Find where the given text appears and provide that cell's center as (x, y) coordinate. 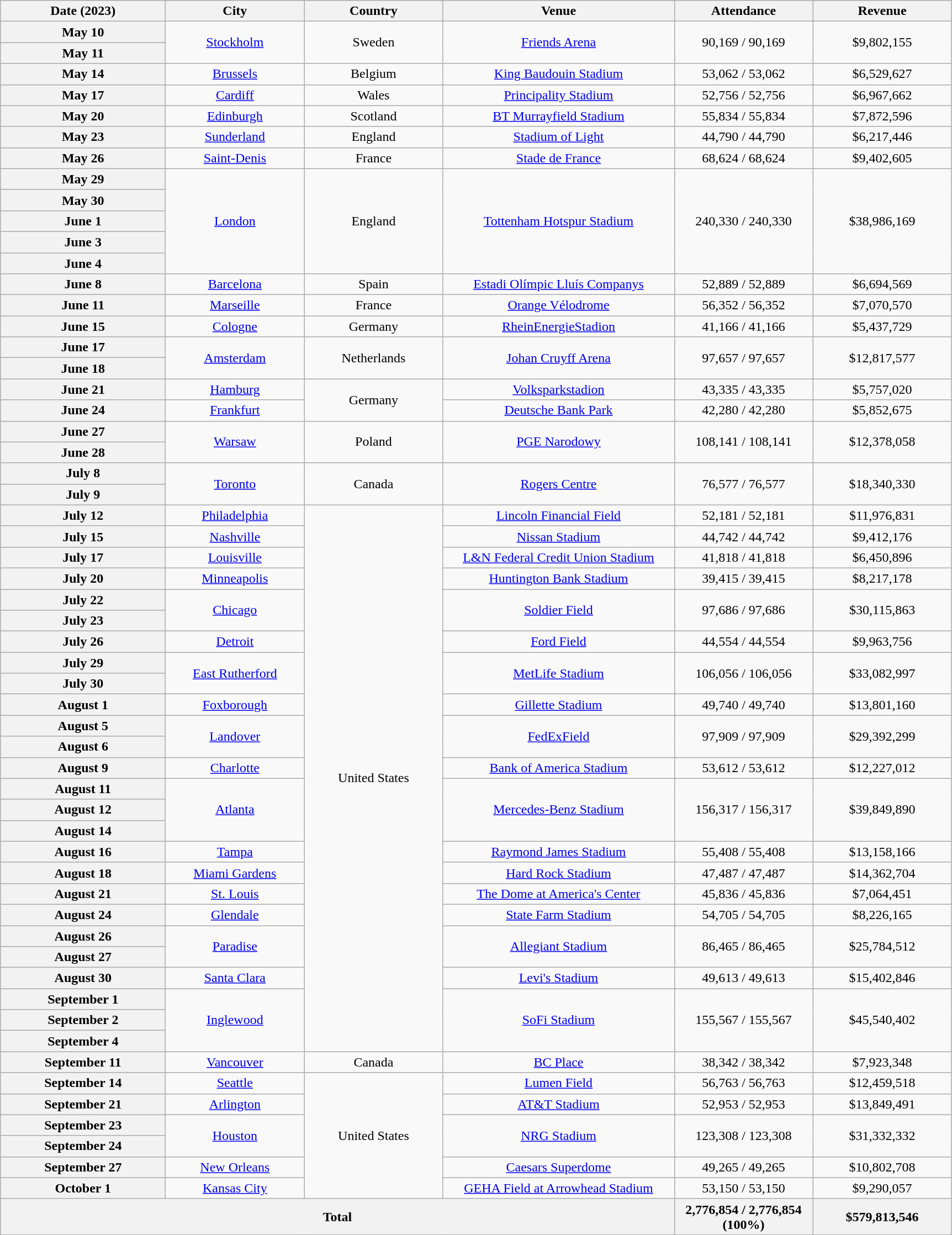
June 17 (83, 347)
52,953 / 52,953 (743, 1104)
$7,070,570 (882, 305)
August 18 (83, 873)
$29,392,299 (882, 736)
August 21 (83, 894)
October 1 (83, 1188)
$7,872,596 (882, 116)
44,554 / 44,554 (743, 642)
City (235, 11)
Chicago (235, 610)
Toronto (235, 484)
Lumen Field (559, 1083)
53,062 / 53,062 (743, 74)
Orange Vélodrome (559, 305)
GEHA Field at Arrowhead Stadium (559, 1188)
July 23 (83, 621)
BC Place (559, 1062)
$5,852,675 (882, 410)
Frankfurt (235, 410)
$12,378,058 (882, 442)
Cologne (235, 326)
49,613 / 49,613 (743, 978)
Sunderland (235, 137)
$579,813,546 (882, 1216)
Kansas City (235, 1188)
June 3 (83, 242)
55,408 / 55,408 (743, 852)
May 14 (83, 74)
August 6 (83, 747)
156,317 / 156,317 (743, 810)
$6,694,569 (882, 284)
Deutsche Bank Park (559, 410)
August 26 (83, 936)
76,577 / 76,577 (743, 484)
$6,967,662 (882, 95)
55,834 / 55,834 (743, 116)
44,742 / 44,742 (743, 536)
$7,923,348 (882, 1062)
July 30 (83, 684)
Scotland (373, 116)
May 10 (83, 32)
155,567 / 155,567 (743, 1020)
Venue (559, 11)
Foxborough (235, 705)
July 26 (83, 642)
Huntington Bank Stadium (559, 578)
September 24 (83, 1146)
September 21 (83, 1104)
September 1 (83, 999)
$38,986,169 (882, 221)
41,818 / 41,818 (743, 557)
Glendale (235, 915)
Atlanta (235, 810)
47,487 / 47,487 (743, 873)
June 8 (83, 284)
Miami Gardens (235, 873)
$5,437,729 (882, 326)
$13,801,160 (882, 705)
Hard Rock Stadium (559, 873)
September 23 (83, 1125)
May 23 (83, 137)
$9,402,605 (882, 158)
Paradise (235, 947)
$25,784,512 (882, 947)
$9,963,756 (882, 642)
August 30 (83, 978)
38,342 / 38,342 (743, 1062)
123,308 / 123,308 (743, 1136)
Johan Cruyff Arena (559, 358)
43,335 / 43,335 (743, 389)
Saint-Denis (235, 158)
Levi's Stadium (559, 978)
$6,450,896 (882, 557)
$9,412,176 (882, 536)
Caesars Superdome (559, 1167)
July 8 (83, 473)
Nashville (235, 536)
$9,802,155 (882, 43)
Brussels (235, 74)
May 30 (83, 200)
Amsterdam (235, 358)
L&N Federal Credit Union Stadium (559, 557)
Country (373, 11)
Stade de France (559, 158)
Ford Field (559, 642)
Stadium of Light (559, 137)
Belgium (373, 74)
August 1 (83, 705)
Soldier Field (559, 610)
August 14 (83, 831)
June 18 (83, 368)
NRG Stadium (559, 1136)
$7,064,451 (882, 894)
July 9 (83, 494)
97,686 / 97,686 (743, 610)
56,352 / 56,352 (743, 305)
Sweden (373, 43)
King Baudouin Stadium (559, 74)
$8,217,178 (882, 578)
May 11 (83, 53)
Lincoln Financial Field (559, 515)
RheinEnergieStadion (559, 326)
86,465 / 86,465 (743, 947)
49,740 / 49,740 (743, 705)
Tottenham Hotspur Stadium (559, 221)
Poland (373, 442)
Raymond James Stadium (559, 852)
Allegiant Stadium (559, 947)
June 24 (83, 410)
106,056 / 106,056 (743, 673)
$45,540,402 (882, 1020)
May 20 (83, 116)
$6,217,446 (882, 137)
The Dome at America's Center (559, 894)
June 21 (83, 389)
Attendance (743, 11)
Bank of America Stadium (559, 768)
PGE Narodowy (559, 442)
Detroit (235, 642)
September 14 (83, 1083)
Edinburgh (235, 116)
Tampa (235, 852)
September 2 (83, 1020)
London (235, 221)
45,836 / 45,836 (743, 894)
$18,340,330 (882, 484)
Date (2023) (83, 11)
97,657 / 97,657 (743, 358)
$12,459,518 (882, 1083)
90,169 / 90,169 (743, 43)
240,330 / 240,330 (743, 221)
97,909 / 97,909 (743, 736)
Cardiff (235, 95)
BT Murrayfield Stadium (559, 116)
Revenue (882, 11)
$31,332,332 (882, 1136)
May 29 (83, 179)
Total (337, 1216)
53,612 / 53,612 (743, 768)
AT&T Stadium (559, 1104)
August 11 (83, 789)
$11,976,831 (882, 515)
44,790 / 44,790 (743, 137)
$8,226,165 (882, 915)
$15,402,846 (882, 978)
Spain (373, 284)
August 16 (83, 852)
Minneapolis (235, 578)
68,624 / 68,624 (743, 158)
Mercedes-Benz Stadium (559, 810)
Hamburg (235, 389)
Louisville (235, 557)
June 1 (83, 221)
$12,817,577 (882, 358)
July 29 (83, 663)
Arlington (235, 1104)
Houston (235, 1136)
$30,115,863 (882, 610)
$10,802,708 (882, 1167)
July 12 (83, 515)
$33,082,997 (882, 673)
Barcelona (235, 284)
July 15 (83, 536)
53,150 / 53,150 (743, 1188)
$13,158,166 (882, 852)
June 4 (83, 263)
39,415 / 39,415 (743, 578)
108,141 / 108,141 (743, 442)
52,889 / 52,889 (743, 284)
East Rutherford (235, 673)
Charlotte (235, 768)
September 4 (83, 1041)
SoFi Stadium (559, 1020)
Seattle (235, 1083)
Nissan Stadium (559, 536)
September 11 (83, 1062)
August 5 (83, 726)
Friends Arena (559, 43)
Vancouver (235, 1062)
$39,849,890 (882, 810)
$9,290,057 (882, 1188)
56,763 / 56,763 (743, 1083)
June 15 (83, 326)
State Farm Stadium (559, 915)
Volksparkstadion (559, 389)
August 27 (83, 957)
Rogers Centre (559, 484)
Gillette Stadium (559, 705)
June 27 (83, 431)
Landover (235, 736)
41,166 / 41,166 (743, 326)
August 24 (83, 915)
Inglewood (235, 1020)
July 17 (83, 557)
Principality Stadium (559, 95)
52,756 / 52,756 (743, 95)
June 28 (83, 452)
September 27 (83, 1167)
$13,849,491 (882, 1104)
July 22 (83, 599)
Philadelphia (235, 515)
Marseille (235, 305)
$12,227,012 (882, 768)
54,705 / 54,705 (743, 915)
July 20 (83, 578)
Santa Clara (235, 978)
MetLife Stadium (559, 673)
St. Louis (235, 894)
Warsaw (235, 442)
May 26 (83, 158)
$14,362,704 (882, 873)
49,265 / 49,265 (743, 1167)
August 12 (83, 810)
42,280 / 42,280 (743, 410)
June 11 (83, 305)
$5,757,020 (882, 389)
Estadi Olímpic Lluís Companys (559, 284)
$6,529,627 (882, 74)
May 17 (83, 95)
Stockholm (235, 43)
FedExField (559, 736)
August 9 (83, 768)
New Orleans (235, 1167)
Wales (373, 95)
Netherlands (373, 358)
52,181 / 52,181 (743, 515)
2,776,854 / 2,776,854 (100%) (743, 1216)
